Capture the cell that displays the provided text and extract its (x, y) central coordinate. 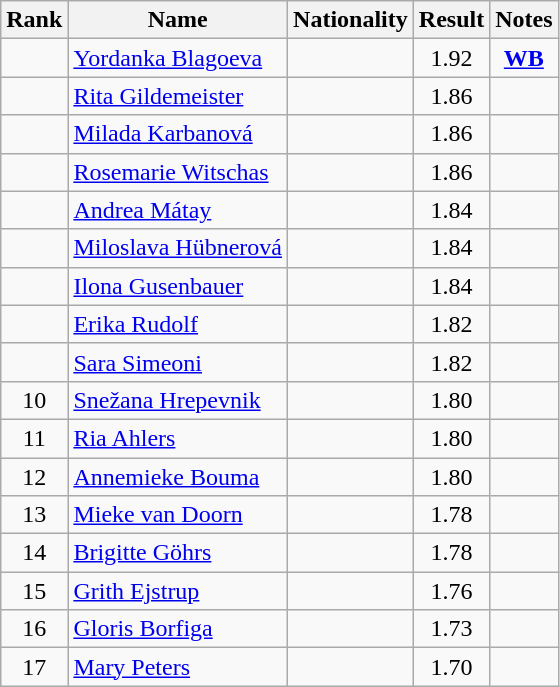
1.70 (451, 667)
17 (34, 667)
14 (34, 553)
Ria Ahlers (178, 438)
Sara Simeoni (178, 362)
11 (34, 438)
Name (178, 20)
Rosemarie Witschas (178, 172)
16 (34, 629)
Annemieke Bouma (178, 477)
13 (34, 515)
12 (34, 477)
1.73 (451, 629)
Result (451, 20)
Gloris Borfiga (178, 629)
Snežana Hrepevnik (178, 400)
Mary Peters (178, 667)
Andrea Mátay (178, 210)
Grith Ejstrup (178, 591)
Yordanka Blagoeva (178, 58)
1.76 (451, 591)
Brigitte Göhrs (178, 553)
Nationality (351, 20)
Notes (524, 20)
Mieke van Doorn (178, 515)
1.92 (451, 58)
Milada Karbanová (178, 134)
10 (34, 400)
Rank (34, 20)
Rita Gildemeister (178, 96)
15 (34, 591)
Miloslava Hübnerová (178, 248)
WB (524, 58)
Ilona Gusenbauer (178, 286)
Erika Rudolf (178, 324)
